Output the (X, Y) coordinate of the center of the cell containing the given text.  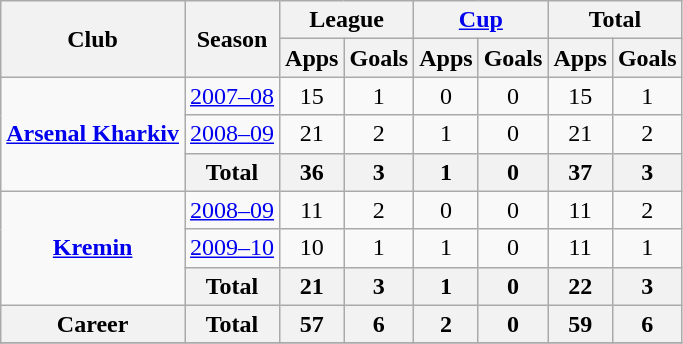
Club (93, 39)
37 (580, 172)
36 (312, 172)
57 (312, 324)
Career (93, 324)
2007–08 (232, 96)
Season (232, 39)
Cup (481, 20)
League (347, 20)
10 (312, 248)
2009–10 (232, 248)
Arsenal Kharkiv (93, 134)
22 (580, 286)
Kremin (93, 248)
59 (580, 324)
